Capture the cell that displays the provided text and extract its (x, y) central coordinate. 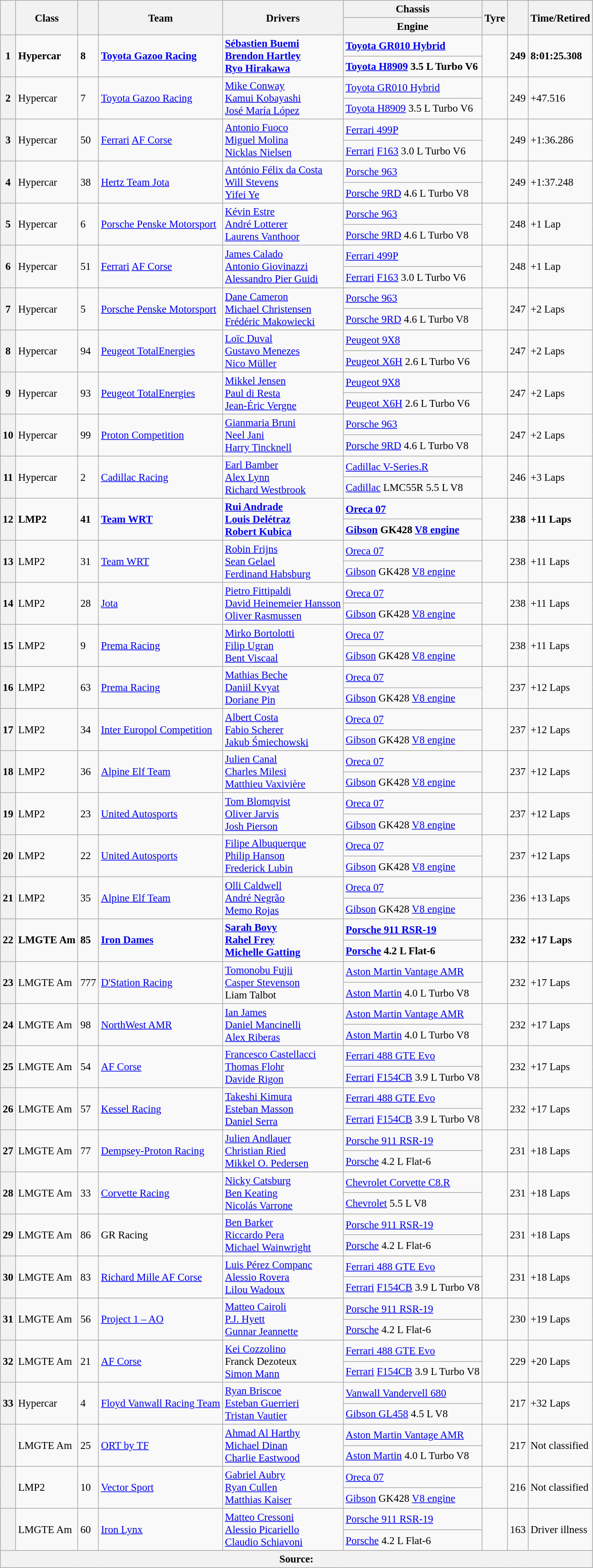
Ian James Daniel Mancinelli Alex Riberas (283, 1025)
Earl Bamber Alex Lynn Richard Westbrook (283, 477)
Olli Caldwell André Negrão Memo Rojas (283, 898)
Jota (160, 604)
Mathias Beche Daniil Kvyat Doriane Pin (283, 688)
Ryan Briscoe Esteban Guerrieri Tristan Vautier (283, 1403)
163 (518, 1530)
Mikkel Jensen Paul di Resta Jean-Éric Vergne (283, 393)
36 (88, 772)
GR Racing (160, 1235)
30 (8, 1277)
Nicky Catsburg Ben Keating Nicolás Varrone (283, 1193)
1 (8, 56)
Iron Dames (160, 941)
Tyre (495, 17)
35 (88, 898)
Chevrolet Corvette C8.R (413, 1182)
8:01:25.308 (560, 56)
24 (8, 1025)
+19 Laps (560, 1319)
+13 Laps (560, 898)
Class (47, 17)
Cadillac LMC55R 5.5 L V8 (413, 488)
11 (8, 477)
29 (8, 1235)
Chassis (413, 9)
Mike Conway Kamui Kobayashi José María López (283, 98)
Time/Retired (560, 17)
Julien Andlauer Christian Ried Mikkel O. Pedersen (283, 1151)
Kessel Racing (160, 1109)
Cadillac V-Series.R (413, 467)
Corvette Racing (160, 1193)
Ben Barker Riccardo Pera Michael Wainwright (283, 1235)
Dempsey-Proton Racing (160, 1151)
236 (518, 898)
Engine (413, 27)
Kei Cozzolino Franck Dezoteux Simon Mann (283, 1362)
Tomonobu Fujii Casper Stevenson Liam Talbot (283, 982)
16 (8, 688)
18 (8, 772)
57 (88, 1109)
3 (8, 140)
Rui Andrade Louis Delétraz Robert Kubica (283, 519)
+20 Laps (560, 1362)
85 (88, 941)
Inter Europol Competition (160, 730)
Luis Pérez Companc Alessio Rovera Lilou Wadoux (283, 1277)
Matteo Cressoni Alessio Picariello Claudio Schiavoni (283, 1530)
83 (88, 1277)
Robin Frijns Sean Gelael Ferdinand Habsburg (283, 561)
James Calado Antonio Giovinazzi Alessandro Pier Guidi (283, 267)
20 (8, 856)
+3 Laps (560, 477)
NorthWest AMR (160, 1025)
Iron Lynx (160, 1530)
Julien Canal Charles Milesi Matthieu Vaxivière (283, 772)
Tom Blomqvist Oliver Jarvis Josh Pierson (283, 814)
ORT by TF (160, 1446)
41 (88, 519)
Gibson GL458 4.5 L V8 (413, 1414)
Sarah Bovy Rahel Frey Michelle Gatting (283, 941)
Vector Sport (160, 1488)
246 (518, 477)
Drivers (283, 17)
Kévin Estre André Lotterer Laurens Vanthoor (283, 224)
Vanwall Vandervell 680 (413, 1393)
60 (88, 1530)
229 (518, 1362)
Gabriel Aubry Ryan Cullen Matthias Kaiser (283, 1488)
Richard Mille AF Corse (160, 1277)
Team (160, 17)
Francesco Castellacci Thomas Flohr Davide Rigon (283, 1066)
15 (8, 645)
+32 Laps (560, 1403)
216 (518, 1488)
63 (88, 688)
50 (88, 140)
Ahmad Al Harthy Michael Dinan Charlie Eastwood (283, 1446)
94 (88, 351)
Floyd Vanwall Racing Team (160, 1403)
34 (88, 730)
12 (8, 519)
17 (8, 730)
+47.516 (560, 98)
Driver illness (560, 1530)
Albert Costa Fabio Scherer Jakub Śmiechowski (283, 730)
56 (88, 1319)
14 (8, 604)
Antonio Fuoco Miguel Molina Nicklas Nielsen (283, 140)
+1:37.248 (560, 182)
António Félix da Costa Will Stevens Yifei Ye (283, 182)
Cadillac Racing (160, 477)
26 (8, 1109)
Sébastien Buemi Brendon Hartley Ryo Hirakawa (283, 56)
19 (8, 814)
Proton Competition (160, 435)
+1:36.286 (560, 140)
38 (88, 182)
Loïc Duval Gustavo Menezes Nico Müller (283, 351)
86 (88, 1235)
54 (88, 1066)
27 (8, 1151)
Mirko Bortolotti Filip Ugran Bent Viscaal (283, 645)
777 (88, 982)
Filipe Albuquerque Philip Hanson Frederick Lubin (283, 856)
Dane Cameron Michael Christensen Frédéric Makowiecki (283, 309)
93 (88, 393)
Hertz Team Jota (160, 182)
32 (8, 1362)
Chevrolet 5.5 L V8 (413, 1203)
D'Station Racing (160, 982)
51 (88, 267)
Matteo Cairoli P.J. Hyett Gunnar Jeannette (283, 1319)
230 (518, 1319)
Takeshi Kimura Esteban Masson Daniel Serra (283, 1109)
98 (88, 1025)
77 (88, 1151)
Project 1 – AO (160, 1319)
99 (88, 435)
13 (8, 561)
Pietro Fittipaldi David Heinemeier Hansson Oliver Rasmussen (283, 604)
Gianmaria Bruni Neel Jani Harry Tincknell (283, 435)
